Output the [x, y] coordinate of the center of the cell containing the given text.  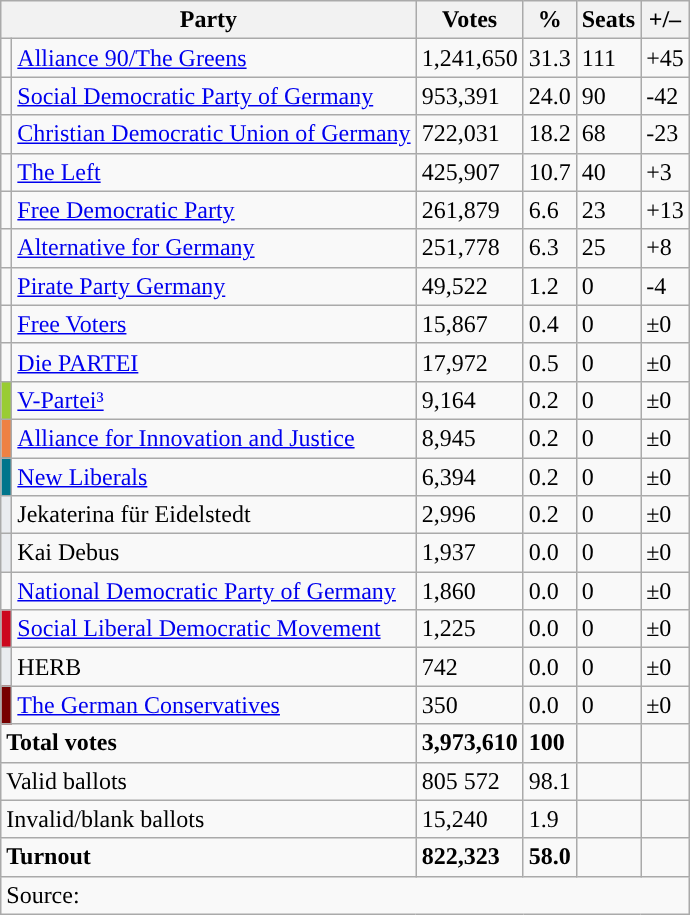
261,879 [470, 210]
Valid ballots [208, 781]
805 572 [470, 781]
The German Conservatives [214, 705]
Total votes [208, 743]
49,522 [470, 286]
31.3 [550, 58]
-4 [666, 286]
24.0 [550, 96]
1,225 [470, 629]
25 [608, 248]
National Democratic Party of Germany [214, 591]
V-Partei³ [214, 400]
Seats [608, 20]
New Liberals [214, 477]
Free Voters [214, 324]
-42 [666, 96]
1.2 [550, 286]
40 [608, 172]
-23 [666, 134]
1,241,650 [470, 58]
Christian Democratic Union of Germany [214, 134]
98.1 [550, 781]
Invalid/blank ballots [208, 819]
100 [550, 743]
Source: [345, 895]
111 [608, 58]
6.3 [550, 248]
HERB [214, 667]
0.5 [550, 362]
9,164 [470, 400]
17,972 [470, 362]
Free Democratic Party [214, 210]
18.2 [550, 134]
8,945 [470, 438]
722,031 [470, 134]
953,391 [470, 96]
822,323 [470, 857]
350 [470, 705]
+45 [666, 58]
Social Democratic Party of Germany [214, 96]
6.6 [550, 210]
58.0 [550, 857]
15,867 [470, 324]
Pirate Party Germany [214, 286]
425,907 [470, 172]
15,240 [470, 819]
Votes [470, 20]
10.7 [550, 172]
251,778 [470, 248]
Social Liberal Democratic Movement [214, 629]
The Left [214, 172]
90 [608, 96]
1.9 [550, 819]
0.4 [550, 324]
+/– [666, 20]
68 [608, 134]
3,973,610 [470, 743]
Alliance 90/The Greens [214, 58]
2,996 [470, 515]
Kai Debus [214, 553]
+13 [666, 210]
+3 [666, 172]
Party [208, 20]
Turnout [208, 857]
Alternative for Germany [214, 248]
1,937 [470, 553]
Jekaterina für Eidelstedt [214, 515]
Alliance for Innovation and Justice [214, 438]
23 [608, 210]
% [550, 20]
6,394 [470, 477]
Die PARTEI [214, 362]
+8 [666, 248]
1,860 [470, 591]
742 [470, 667]
